Find where the given text appears and provide that cell's center as (X, Y) coordinate. 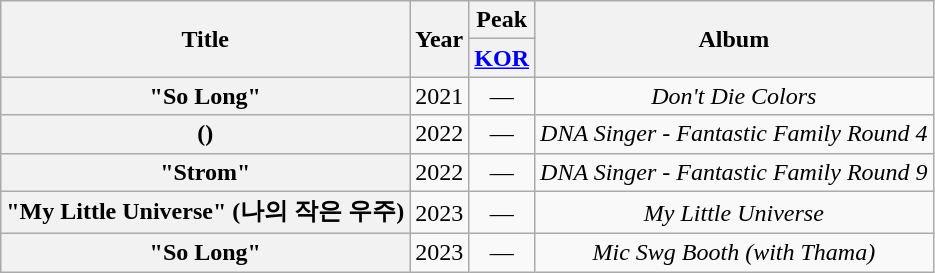
Title (206, 39)
KOR (502, 58)
DNA Singer - Fantastic Family Round 9 (734, 172)
Year (440, 39)
Peak (502, 20)
"Strom" (206, 172)
My Little Universe (734, 212)
2021 (440, 96)
() (206, 134)
DNA Singer - Fantastic Family Round 4 (734, 134)
"My Little Universe" (나의 작은 우주) (206, 212)
Don't Die Colors (734, 96)
Mic Swg Booth (with Thama) (734, 253)
Album (734, 39)
